Find where the given text appears and provide that cell's center as (x, y) coordinate. 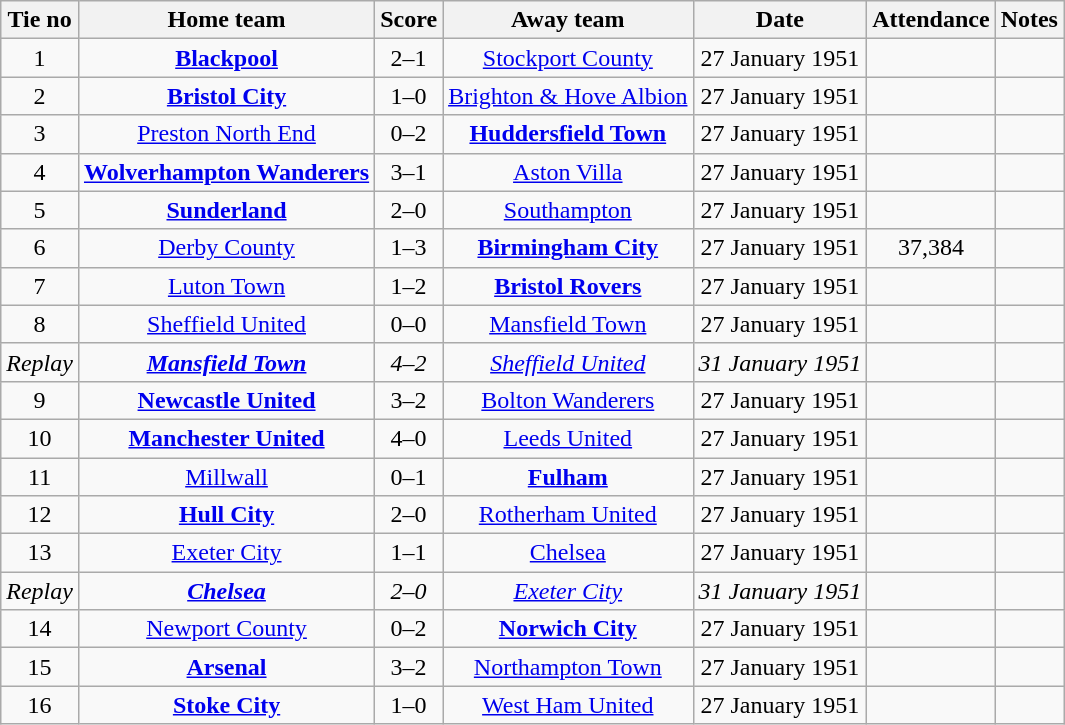
Leeds United (568, 438)
9 (40, 400)
Attendance (931, 20)
3 (40, 134)
11 (40, 477)
Northampton Town (568, 667)
Home team (226, 20)
0–1 (409, 477)
16 (40, 705)
Date (780, 20)
6 (40, 248)
Southampton (568, 210)
0–0 (409, 324)
13 (40, 553)
Bristol City (226, 96)
Brighton & Hove Albion (568, 96)
Wolverhampton Wanderers (226, 172)
2–1 (409, 58)
15 (40, 667)
4 (40, 172)
14 (40, 629)
4–2 (409, 362)
4–0 (409, 438)
Newcastle United (226, 400)
Hull City (226, 515)
Stoke City (226, 705)
Bolton Wanderers (568, 400)
Millwall (226, 477)
10 (40, 438)
Norwich City (568, 629)
Luton Town (226, 286)
Derby County (226, 248)
Newport County (226, 629)
Sunderland (226, 210)
2 (40, 96)
1–2 (409, 286)
1–1 (409, 553)
Arsenal (226, 667)
7 (40, 286)
West Ham United (568, 705)
Manchester United (226, 438)
37,384 (931, 248)
Blackpool (226, 58)
Birmingham City (568, 248)
3–1 (409, 172)
Aston Villa (568, 172)
Bristol Rovers (568, 286)
12 (40, 515)
1–3 (409, 248)
Stockport County (568, 58)
Rotherham United (568, 515)
Huddersfield Town (568, 134)
Tie no (40, 20)
Away team (568, 20)
8 (40, 324)
5 (40, 210)
Fulham (568, 477)
1 (40, 58)
Preston North End (226, 134)
Notes (1029, 20)
Score (409, 20)
